From the cell containing the given text, extract its center point as (X, Y) coordinate. 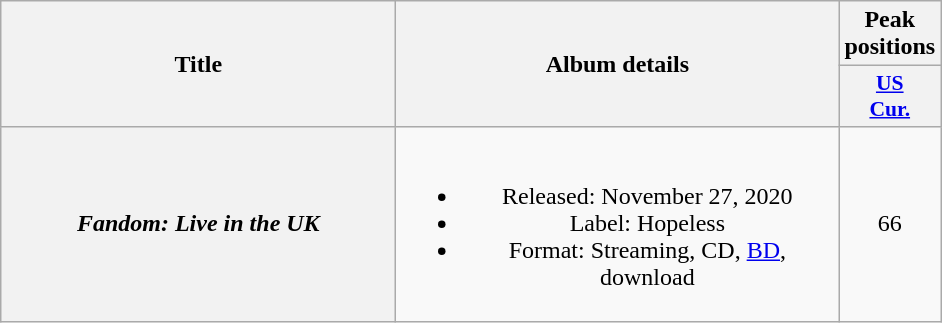
Released: November 27, 2020Label: HopelessFormat: Streaming, CD, BD, download (618, 224)
66 (890, 224)
Peak positions (890, 34)
USCur. (890, 96)
Title (198, 64)
Album details (618, 64)
Fandom: Live in the UK (198, 224)
